Detect which cell encompasses the target text, then output its (X, Y) center coordinate. 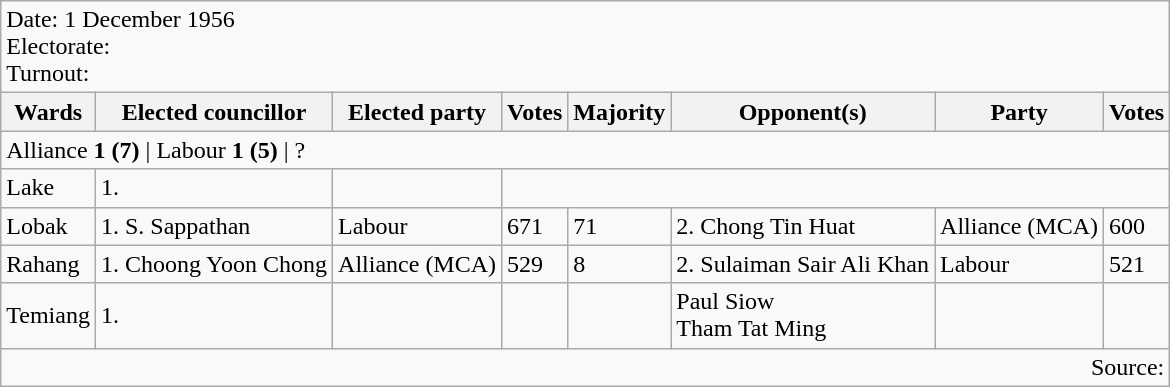
600 (1137, 226)
Lake (48, 188)
Rahang (48, 264)
1. Choong Yoon Chong (214, 264)
Paul SiowTham Tat Ming (803, 316)
521 (1137, 264)
2. Sulaiman Sair Ali Khan (803, 264)
Source: (586, 367)
Date: 1 December 1956 Electorate: Turnout: (586, 47)
Majority (620, 112)
Party (1020, 112)
529 (535, 264)
Opponent(s) (803, 112)
Lobak (48, 226)
Alliance 1 (7) | Labour 1 (5) | ? (586, 150)
2. Chong Tin Huat (803, 226)
Elected councillor (214, 112)
8 (620, 264)
671 (535, 226)
Temiang (48, 316)
71 (620, 226)
1. S. Sappathan (214, 226)
Elected party (418, 112)
Wards (48, 112)
